Pinpoint the cell where the given text exists, returning its (x, y) midpoint coordinate. 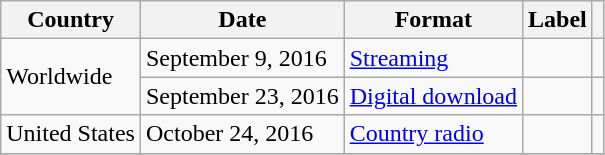
Country radio (433, 134)
Streaming (433, 58)
United States (71, 134)
Digital download (433, 96)
Country (71, 20)
Format (433, 20)
September 23, 2016 (242, 96)
September 9, 2016 (242, 58)
Label (558, 20)
October 24, 2016 (242, 134)
Date (242, 20)
Worldwide (71, 77)
